Pinpoint the cell where the given text exists, returning its [x, y] midpoint coordinate. 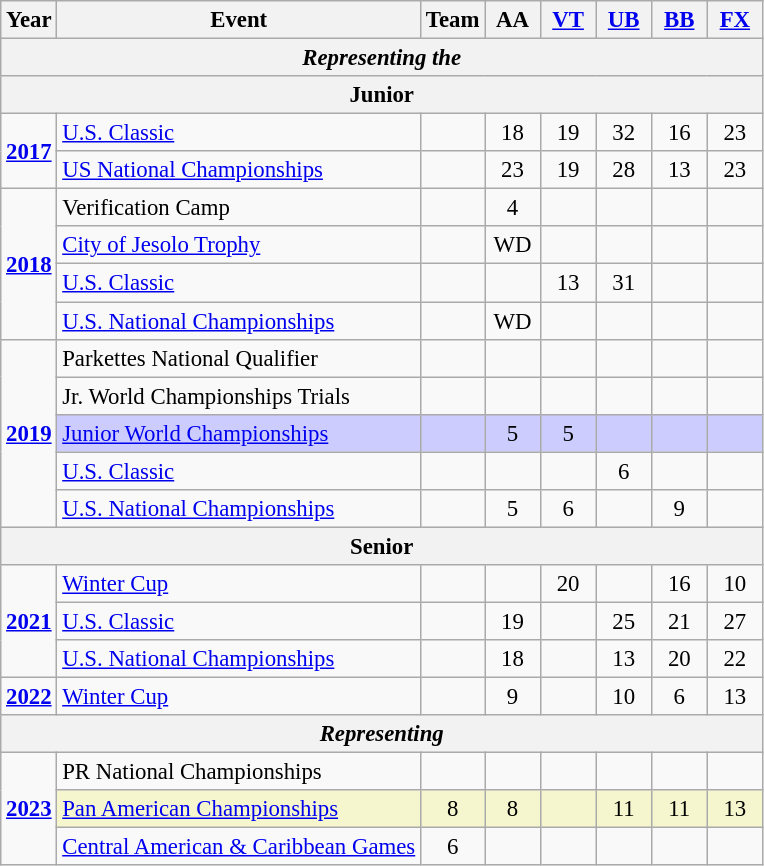
AA [513, 20]
32 [624, 133]
Junior [382, 95]
US National Championships [239, 170]
UB [624, 20]
BB [679, 20]
Representing the [382, 58]
21 [679, 621]
2021 [29, 622]
Year [29, 20]
Team [452, 20]
4 [513, 208]
Senior [382, 546]
2018 [29, 264]
2023 [29, 810]
Jr. World Championships Trials [239, 396]
2019 [29, 433]
25 [624, 621]
FX [735, 20]
Central American & Caribbean Games [239, 847]
VT [568, 20]
22 [735, 659]
Representing [382, 734]
2022 [29, 697]
2017 [29, 152]
City of Jesolo Trophy [239, 245]
31 [624, 283]
Junior World Championships [239, 433]
27 [735, 621]
PR National Championships [239, 772]
Pan American Championships [239, 809]
28 [624, 170]
Verification Camp [239, 208]
Parkettes National Qualifier [239, 358]
Event [239, 20]
